Capture the cell that displays the provided text and extract its (x, y) central coordinate. 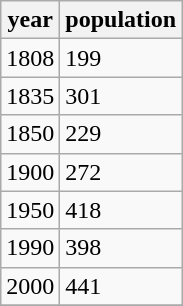
398 (121, 248)
199 (121, 58)
1850 (30, 134)
1900 (30, 172)
301 (121, 96)
2000 (30, 286)
418 (121, 210)
1950 (30, 210)
year (30, 20)
1835 (30, 96)
441 (121, 286)
1808 (30, 58)
229 (121, 134)
1990 (30, 248)
population (121, 20)
272 (121, 172)
